Identify which cell holds the provided text, then report its [x, y] central coordinate. 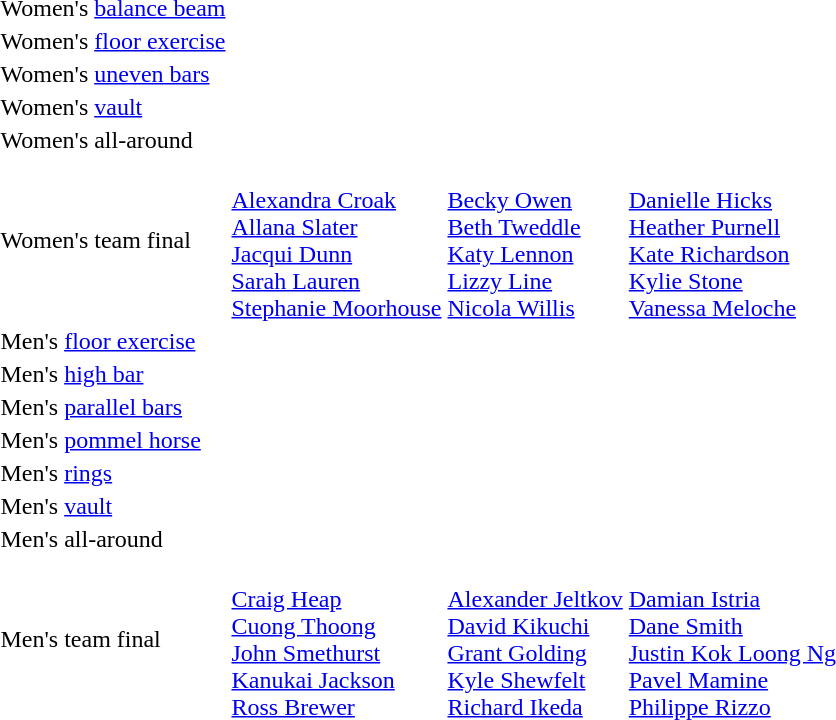
Alexandra CroakAllana SlaterJacqui DunnSarah LaurenStephanie Moorhouse [336, 240]
Becky OwenBeth TweddleKaty LennonLizzy LineNicola Willis [535, 240]
